Scan for the cell matching the given text and deliver its (X, Y) coordinate at center. 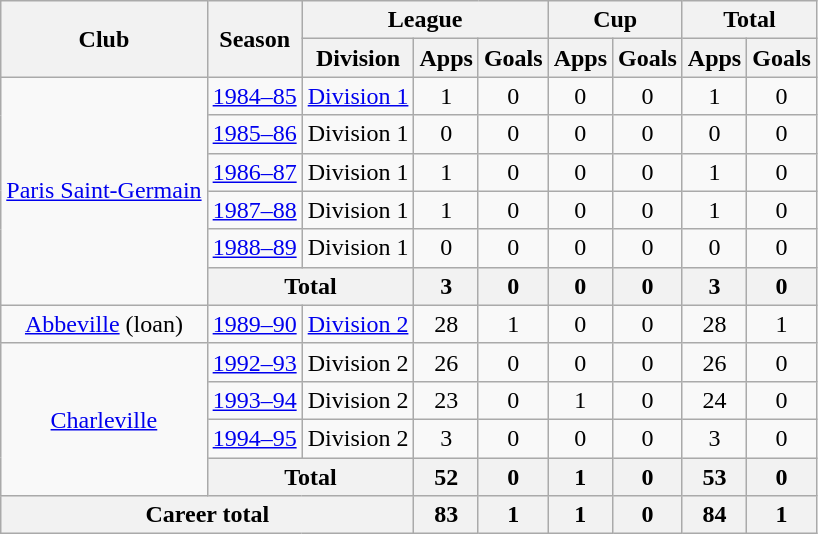
1994–95 (254, 438)
24 (714, 400)
Division (358, 58)
League (425, 20)
1992–93 (254, 362)
1985–86 (254, 134)
Career total (208, 515)
Season (254, 39)
23 (446, 400)
1984–85 (254, 96)
Charleville (104, 419)
84 (714, 515)
83 (446, 515)
Cup (615, 20)
Club (104, 39)
1986–87 (254, 172)
1993–94 (254, 400)
53 (714, 477)
1988–89 (254, 248)
Paris Saint-Germain (104, 191)
Abbeville (loan) (104, 324)
52 (446, 477)
1987–88 (254, 210)
1989–90 (254, 324)
